Return the [x, y] coordinate for the center point of the cell that contains the specified text.  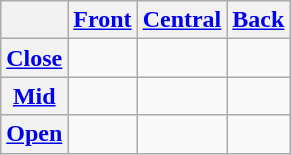
Close [34, 58]
Open [34, 134]
Mid [34, 96]
Front [102, 20]
Central [182, 20]
Back [258, 20]
